Extract the (X, Y) coordinate from the center of the cell holding the provided text.  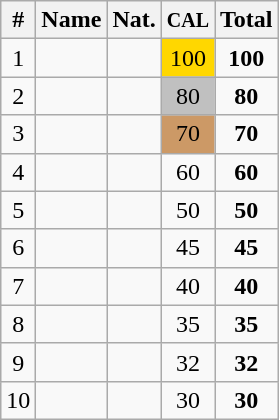
9 (18, 362)
3 (18, 134)
Total (247, 20)
Nat. (134, 20)
1 (18, 58)
6 (18, 248)
Name (72, 20)
5 (18, 210)
2 (18, 96)
10 (18, 400)
7 (18, 286)
CAL (188, 20)
8 (18, 324)
# (18, 20)
4 (18, 172)
